From the cell containing the given text, extract its center point as [X, Y] coordinate. 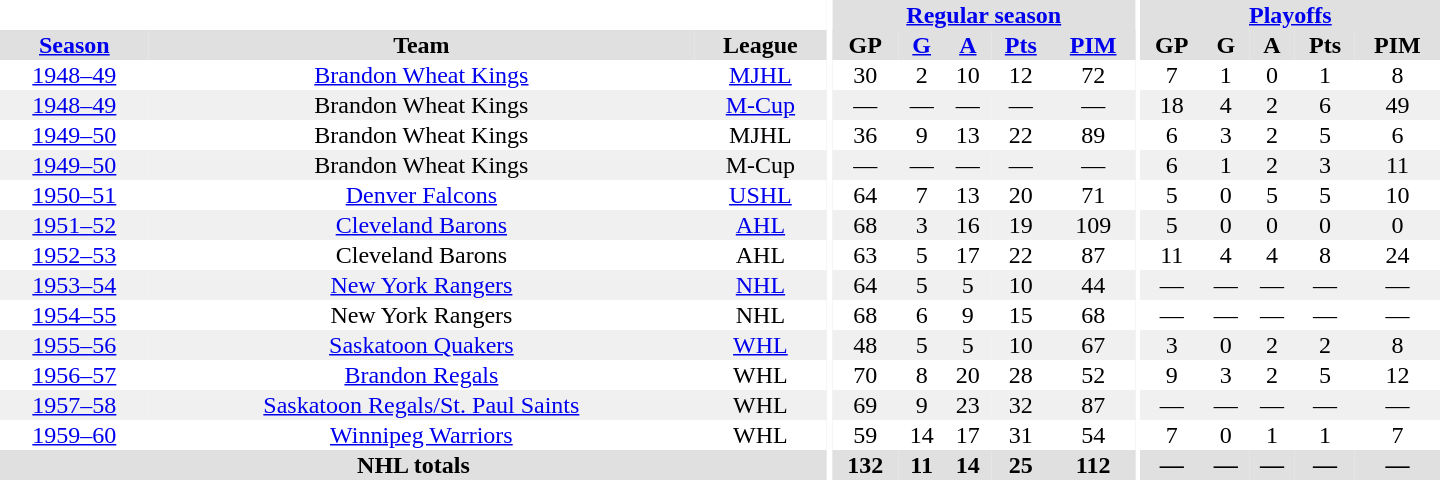
League [760, 45]
Regular season [984, 15]
48 [866, 345]
Saskatoon Regals/St. Paul Saints [422, 405]
1957–58 [74, 405]
89 [1094, 135]
49 [1398, 105]
Saskatoon Quakers [422, 345]
1952–53 [74, 255]
71 [1094, 195]
112 [1094, 465]
Brandon Regals [422, 375]
1956–57 [74, 375]
16 [968, 225]
52 [1094, 375]
132 [866, 465]
54 [1094, 435]
44 [1094, 285]
1951–52 [74, 225]
18 [1172, 105]
30 [866, 75]
1954–55 [74, 315]
24 [1398, 255]
70 [866, 375]
Denver Falcons [422, 195]
1953–54 [74, 285]
32 [1021, 405]
1950–51 [74, 195]
1959–60 [74, 435]
NHL totals [414, 465]
Team [422, 45]
36 [866, 135]
25 [1021, 465]
67 [1094, 345]
Winnipeg Warriors [422, 435]
15 [1021, 315]
63 [866, 255]
Season [74, 45]
28 [1021, 375]
Playoffs [1290, 15]
59 [866, 435]
1955–56 [74, 345]
109 [1094, 225]
23 [968, 405]
31 [1021, 435]
69 [866, 405]
USHL [760, 195]
72 [1094, 75]
19 [1021, 225]
